From the cell containing the given text, extract its center point as (X, Y) coordinate. 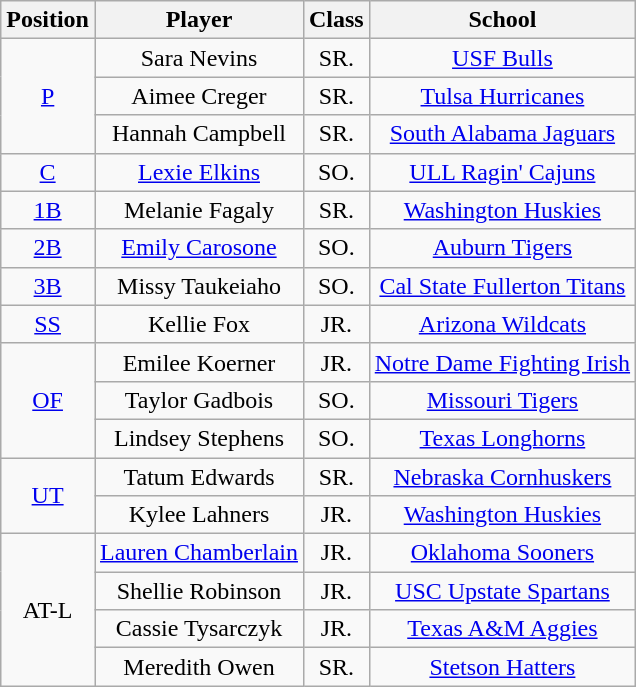
Player (198, 20)
School (502, 20)
Emily Carosone (198, 248)
Lindsey Stephens (198, 438)
Arizona Wildcats (502, 324)
Notre Dame Fighting Irish (502, 362)
P (48, 96)
1B (48, 210)
Texas Longhorns (502, 438)
Stetson Hatters (502, 667)
Shellie Robinson (198, 591)
Hannah Campbell (198, 134)
Cassie Tysarczyk (198, 629)
ULL Ragin' Cajuns (502, 172)
3B (48, 286)
South Alabama Jaguars (502, 134)
USF Bulls (502, 58)
Kellie Fox (198, 324)
Position (48, 20)
AT-L (48, 610)
Auburn Tigers (502, 248)
Tatum Edwards (198, 477)
Lexie Elkins (198, 172)
Texas A&M Aggies (502, 629)
SS (48, 324)
Oklahoma Sooners (502, 553)
Cal State Fullerton Titans (502, 286)
2B (48, 248)
Kylee Lahners (198, 515)
UT (48, 496)
Emilee Koerner (198, 362)
Nebraska Cornhuskers (502, 477)
Meredith Owen (198, 667)
Sara Nevins (198, 58)
Melanie Fagaly (198, 210)
Missy Taukeiaho (198, 286)
Missouri Tigers (502, 400)
USC Upstate Spartans (502, 591)
Aimee Creger (198, 96)
Taylor Gadbois (198, 400)
Class (336, 20)
OF (48, 400)
Lauren Chamberlain (198, 553)
C (48, 172)
Tulsa Hurricanes (502, 96)
